Identify which cell holds the provided text, then report its (X, Y) central coordinate. 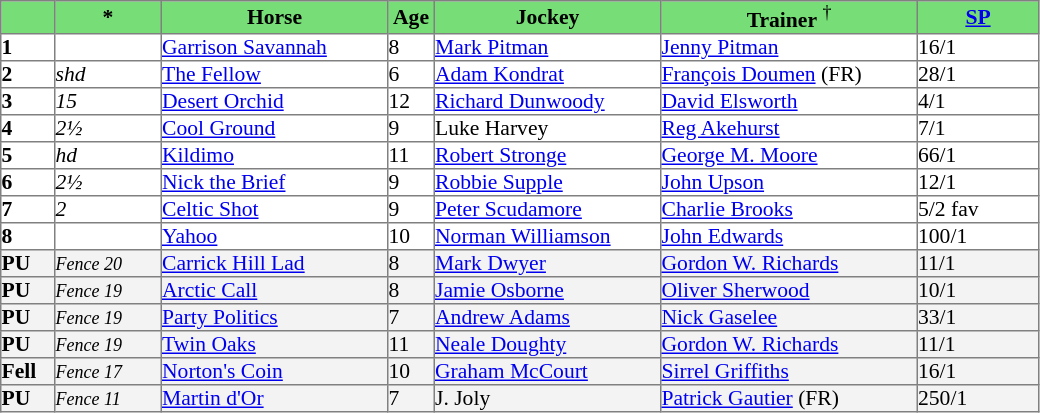
Neale Doughty (547, 344)
Graham McCourt (547, 370)
Fence 17 (108, 370)
Horse (274, 18)
Age (411, 18)
Arctic Call (274, 290)
Martin d'Or (274, 398)
Desert Orchid (274, 100)
4/1 (978, 100)
Jockey (547, 18)
Mark Dwyer (547, 262)
Yahoo (274, 236)
Oliver Sherwood (789, 290)
Jenny Pitman (789, 46)
15 (108, 100)
J. Joly (547, 398)
Party Politics (274, 316)
Nick the Brief (274, 182)
The Fellow (274, 74)
George M. Moore (789, 154)
Jamie Osborne (547, 290)
Carrick Hill Lad (274, 262)
Robert Stronge (547, 154)
SP (978, 18)
7/1 (978, 128)
33/1 (978, 316)
1 (28, 46)
Fell (28, 370)
Reg Akehurst (789, 128)
5 (28, 154)
Patrick Gautier (FR) (789, 398)
Sirrel Griffiths (789, 370)
Andrew Adams (547, 316)
John Edwards (789, 236)
5/2 fav (978, 208)
3 (28, 100)
Garrison Savannah (274, 46)
Mark Pitman (547, 46)
Adam Kondrat (547, 74)
Norman Williamson (547, 236)
10/1 (978, 290)
Fence 11 (108, 398)
shd (108, 74)
hd (108, 154)
Peter Scudamore (547, 208)
250/1 (978, 398)
Twin Oaks (274, 344)
Robbie Supple (547, 182)
12 (411, 100)
François Doumen (FR) (789, 74)
John Upson (789, 182)
Richard Dunwoody (547, 100)
Kildimo (274, 154)
Nick Gaselee (789, 316)
66/1 (978, 154)
100/1 (978, 236)
Cool Ground (274, 128)
Norton's Coin (274, 370)
4 (28, 128)
Trainer † (789, 18)
28/1 (978, 74)
Luke Harvey (547, 128)
David Elsworth (789, 100)
Charlie Brooks (789, 208)
* (108, 18)
Celtic Shot (274, 208)
Fence 20 (108, 262)
12/1 (978, 182)
